Return the (X, Y) coordinate for the center point of the cell that contains the specified text.  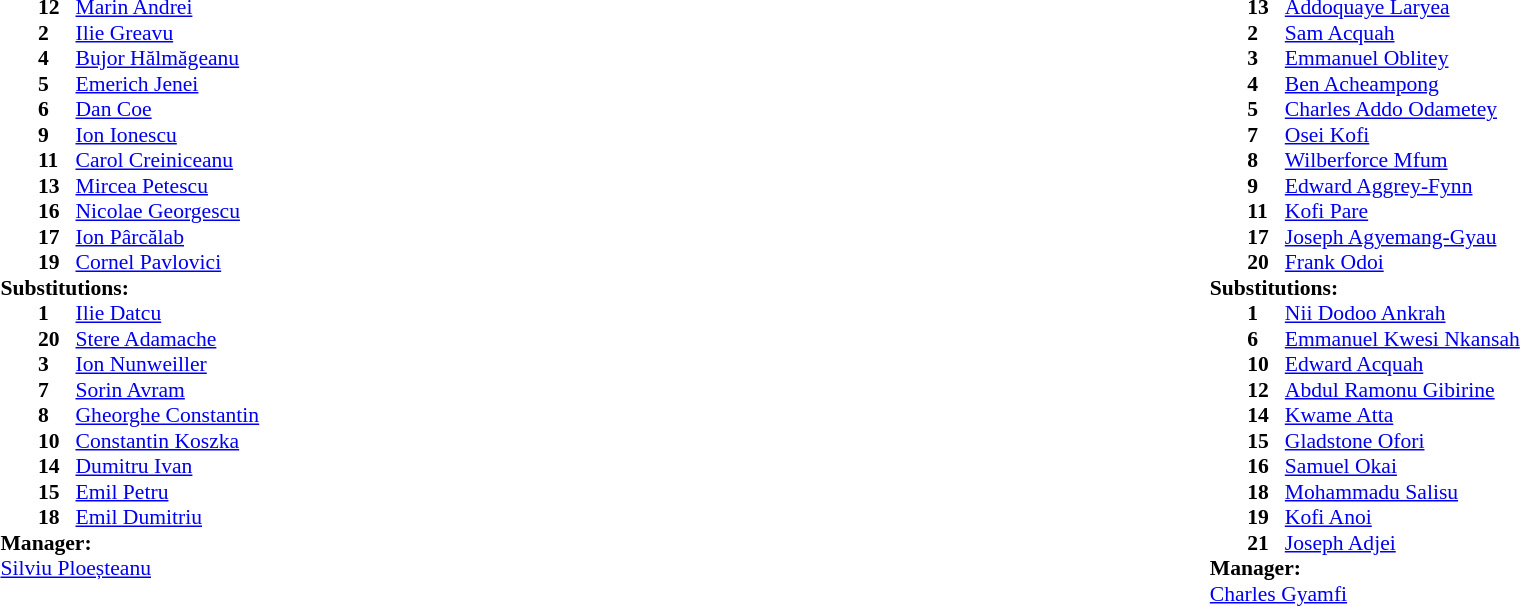
Emerich Jenei (168, 84)
Kofi Anoi (1402, 517)
Mircea Petescu (168, 186)
Ben Acheampong (1402, 84)
Frank Odoi (1402, 263)
Kofi Pare (1402, 211)
Sorin Avram (168, 390)
Cornel Pavlovici (168, 263)
21 (1266, 543)
Mohammadu Salisu (1402, 492)
Joseph Agyemang-Gyau (1402, 237)
Joseph Adjei (1402, 543)
Ion Pârcălab (168, 237)
Sam Acquah (1402, 33)
Samuel Okai (1402, 467)
Charles Addo Odametey (1402, 109)
Kwame Atta (1402, 415)
Silviu Ploeșteanu (130, 569)
Dumitru Ivan (168, 467)
Ion Nunweiller (168, 365)
Nii Dodoo Ankrah (1402, 313)
13 (57, 186)
Carol Creiniceanu (168, 161)
Dan Coe (168, 109)
Nicolae Georgescu (168, 211)
Wilberforce Mfum (1402, 161)
Stere Adamache (168, 339)
Gheorghe Constantin (168, 415)
Emil Petru (168, 492)
Abdul Ramonu Gibirine (1402, 390)
Emmanuel Kwesi Nkansah (1402, 339)
Edward Aggrey-Fynn (1402, 186)
Emmanuel Oblitey (1402, 59)
Emil Dumitriu (168, 517)
Ilie Datcu (168, 313)
Edward Acquah (1402, 365)
Osei Kofi (1402, 135)
Bujor Hălmăgeanu (168, 59)
Ion Ionescu (168, 135)
Constantin Koszka (168, 441)
12 (1266, 390)
Ilie Greavu (168, 33)
Gladstone Ofori (1402, 441)
